Pinpoint the cell where the given text exists, returning its (X, Y) midpoint coordinate. 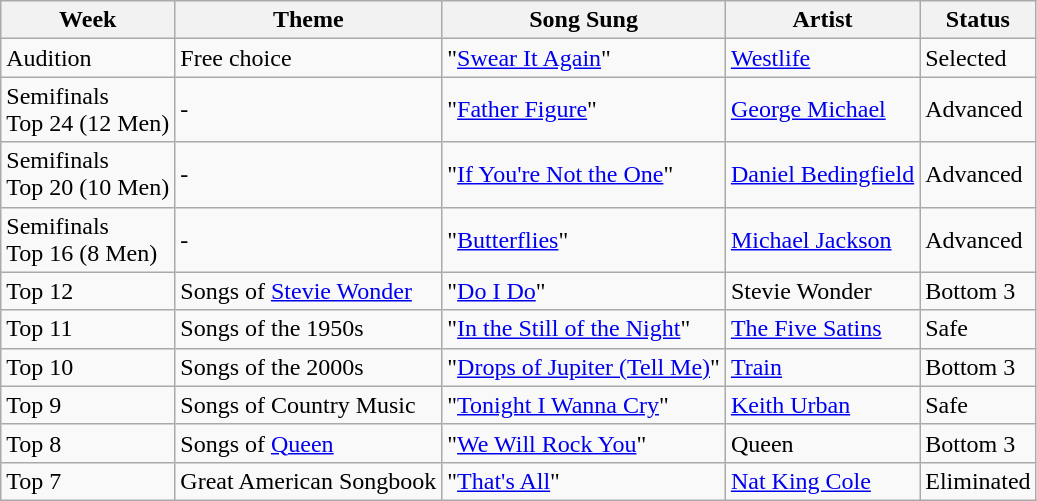
Top 12 (88, 291)
Week (88, 20)
Songs of Country Music (308, 405)
Top 10 (88, 367)
Songs of Stevie Wonder (308, 291)
Selected (978, 58)
SemifinalsTop 24 (12 Men) (88, 110)
Keith Urban (822, 405)
Eliminated (978, 481)
SemifinalsTop 16 (8 Men) (88, 240)
"In the Still of the Night" (584, 329)
Songs of the 1950s (308, 329)
Top 8 (88, 443)
Audition (88, 58)
Top 7 (88, 481)
Nat King Cole (822, 481)
Great American Songbook (308, 481)
"We Will Rock You" (584, 443)
Train (822, 367)
"Butterflies" (584, 240)
Stevie Wonder (822, 291)
George Michael (822, 110)
"Father Figure" (584, 110)
"Drops of Jupiter (Tell Me)" (584, 367)
Top 9 (88, 405)
Theme (308, 20)
The Five Satins (822, 329)
Free choice (308, 58)
Top 11 (88, 329)
Michael Jackson (822, 240)
Songs of Queen (308, 443)
"Tonight I Wanna Cry" (584, 405)
"Swear It Again" (584, 58)
Song Sung (584, 20)
Songs of the 2000s (308, 367)
"That's All" (584, 481)
"If You're Not the One" (584, 174)
"Do I Do" (584, 291)
Daniel Bedingfield (822, 174)
SemifinalsTop 20 (10 Men) (88, 174)
Artist (822, 20)
Westlife (822, 58)
Status (978, 20)
Queen (822, 443)
